Return the [X, Y] coordinate for the center point of the cell that contains the specified text.  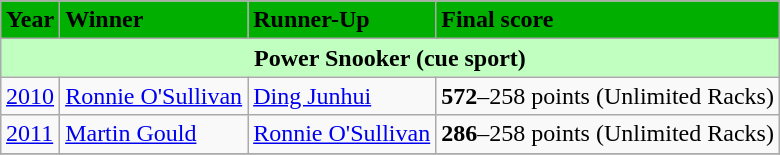
286–258 points (Unlimited Racks) [608, 134]
Power Snooker (cue sport) [390, 58]
Runner-Up [342, 20]
2011 [30, 134]
Winner [154, 20]
Year [30, 20]
2010 [30, 96]
Final score [608, 20]
Martin Gould [154, 134]
Ding Junhui [342, 96]
572–258 points (Unlimited Racks) [608, 96]
